From the cell containing the given text, extract its center point as [X, Y] coordinate. 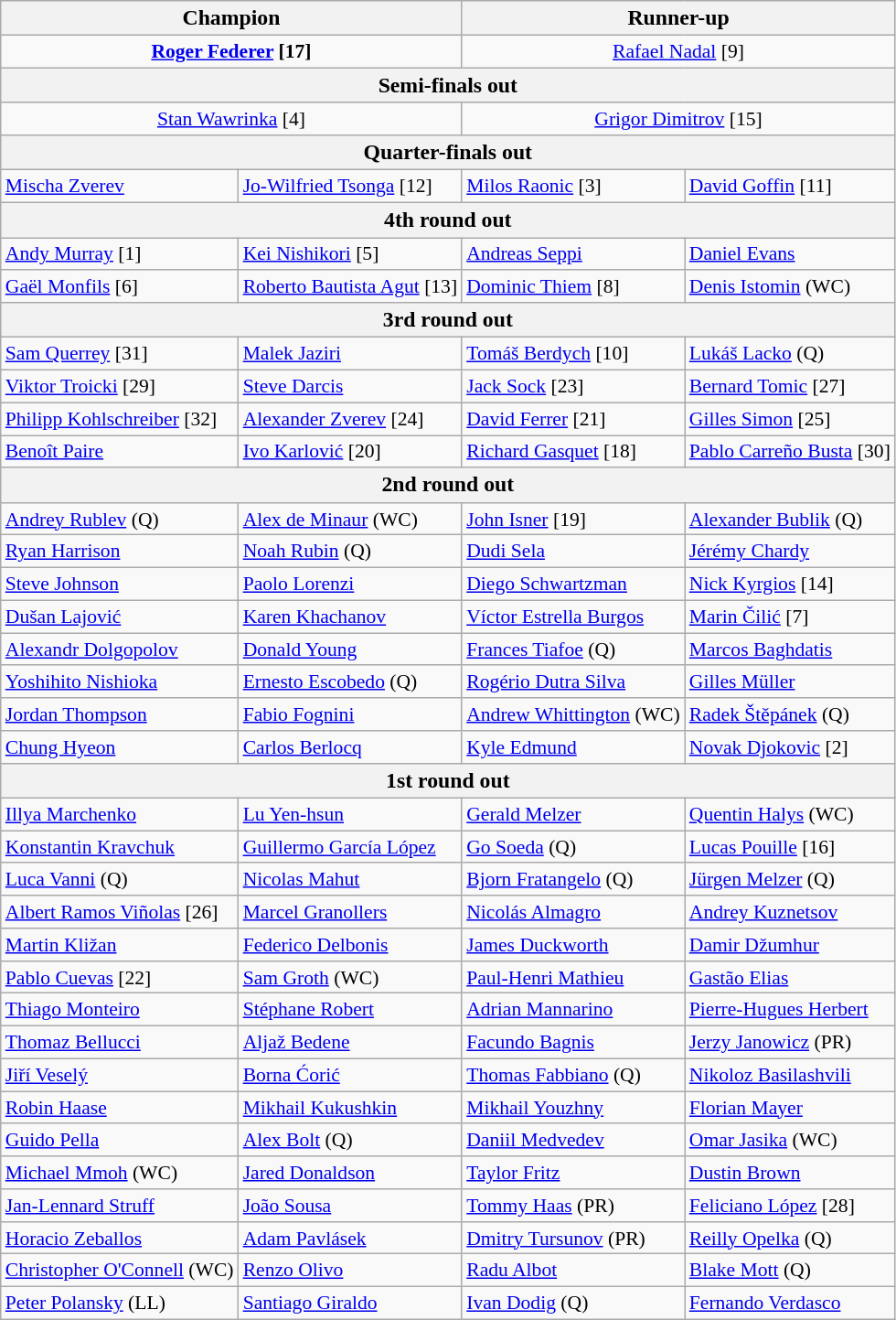
Tomáš Berdych [10] [573, 354]
Quarter-finals out [448, 153]
Stan Wawrinka [4] [231, 120]
Philipp Kohlschreiber [32] [120, 419]
Peter Polansky (LL) [120, 1304]
Adrian Mannarino [573, 1010]
Rafael Nadal [9] [678, 52]
Illya Marchenko [120, 815]
Jürgen Melzer (Q) [790, 880]
Nicolás Almagro [573, 912]
Marcel Granollers [351, 912]
David Goffin [11] [790, 187]
Frances Tiafoe (Q) [573, 649]
Federico Delbonis [351, 945]
Guillermo García López [351, 847]
Noah Rubin (Q) [351, 552]
Michael Mmoh (WC) [120, 1173]
Jared Donaldson [351, 1173]
Jerzy Janowicz (PR) [790, 1043]
Daniil Medvedev [573, 1141]
Jo-Wilfried Tsonga [12] [351, 187]
Radu Albot [573, 1271]
Nick Kyrgios [14] [790, 585]
Lucas Pouille [16] [790, 847]
Nikoloz Basilashvili [790, 1076]
Aljaž Bedene [351, 1043]
Stéphane Robert [351, 1010]
Jack Sock [23] [573, 387]
Luca Vanni (Q) [120, 880]
Damir Džumhur [790, 945]
João Sousa [351, 1206]
Paul-Henri Mathieu [573, 978]
Alexander Bublik (Q) [790, 520]
Ryan Harrison [120, 552]
Denis Istomin (WC) [790, 287]
Runner-up [678, 18]
Fernando Verdasco [790, 1304]
Semi-finals out [448, 86]
Albert Ramos Viñolas [26] [120, 912]
Feliciano López [28] [790, 1206]
Dustin Brown [790, 1173]
Alexandr Dolgopolov [120, 649]
Lukáš Lacko (Q) [790, 354]
Gilles Müller [790, 682]
Malek Jaziri [351, 354]
Kyle Edmund [573, 747]
Chung Hyeon [120, 747]
Christopher O'Connell (WC) [120, 1271]
Pierre-Hugues Herbert [790, 1010]
Fabio Fognini [351, 714]
Ernesto Escobedo (Q) [351, 682]
Sam Querrey [31] [120, 354]
John Isner [19] [573, 520]
Kei Nishikori [5] [351, 254]
Yoshihito Nishioka [120, 682]
Ivo Karlović [20] [351, 452]
Guido Pella [120, 1141]
Pablo Carreño Busta [30] [790, 452]
Horacio Zeballos [120, 1239]
Ivan Dodig (Q) [573, 1304]
4th round out [448, 220]
Novak Djokovic [2] [790, 747]
Jiří Veselý [120, 1076]
Richard Gasquet [18] [573, 452]
Sam Groth (WC) [351, 978]
Marcos Baghdatis [790, 649]
Rogério Dutra Silva [573, 682]
Go Soeda (Q) [573, 847]
Adam Pavlásek [351, 1239]
Reilly Opelka (Q) [790, 1239]
Dušan Lajović [120, 617]
Gastão Elias [790, 978]
Milos Raonic [3] [573, 187]
Dudi Sela [573, 552]
Borna Ćorić [351, 1076]
Alex Bolt (Q) [351, 1141]
Paolo Lorenzi [351, 585]
Omar Jasika (WC) [790, 1141]
Dominic Thiem [8] [573, 287]
Alexander Zverev [24] [351, 419]
Jan-Lennard Struff [120, 1206]
Roger Federer [17] [231, 52]
Jordan Thompson [120, 714]
Andrey Rublev (Q) [120, 520]
Víctor Estrella Burgos [573, 617]
Gerald Melzer [573, 815]
Dmitry Tursunov (PR) [573, 1239]
Pablo Cuevas [22] [120, 978]
Gaël Monfils [6] [120, 287]
Santiago Giraldo [351, 1304]
3rd round out [448, 320]
Thomas Fabbiano (Q) [573, 1076]
Steve Darcis [351, 387]
Mikhail Kukushkin [351, 1108]
Konstantin Kravchuk [120, 847]
David Ferrer [21] [573, 419]
Andreas Seppi [573, 254]
Tommy Haas (PR) [573, 1206]
Alex de Minaur (WC) [351, 520]
Bernard Tomic [27] [790, 387]
Quentin Halys (WC) [790, 815]
Grigor Dimitrov [15] [678, 120]
Diego Schwartzman [573, 585]
Blake Mott (Q) [790, 1271]
Carlos Berlocq [351, 747]
James Duckworth [573, 945]
Mischa Zverev [120, 187]
Andy Murray [1] [120, 254]
Renzo Olivo [351, 1271]
Thomaz Bellucci [120, 1043]
Nicolas Mahut [351, 880]
Martin Kližan [120, 945]
Radek Štěpánek (Q) [790, 714]
2nd round out [448, 486]
Daniel Evans [790, 254]
1st round out [448, 781]
Mikhail Youzhny [573, 1108]
Karen Khachanov [351, 617]
Andrew Whittington (WC) [573, 714]
Benoît Paire [120, 452]
Steve Johnson [120, 585]
Bjorn Fratangelo (Q) [573, 880]
Facundo Bagnis [573, 1043]
Viktor Troicki [29] [120, 387]
Taylor Fritz [573, 1173]
Roberto Bautista Agut [13] [351, 287]
Lu Yen-hsun [351, 815]
Andrey Kuznetsov [790, 912]
Marin Čilić [7] [790, 617]
Gilles Simon [25] [790, 419]
Jérémy Chardy [790, 552]
Florian Mayer [790, 1108]
Thiago Monteiro [120, 1010]
Donald Young [351, 649]
Robin Haase [120, 1108]
Champion [231, 18]
